Determine the [x, y] coordinate at the center of the cell enclosing the given text.  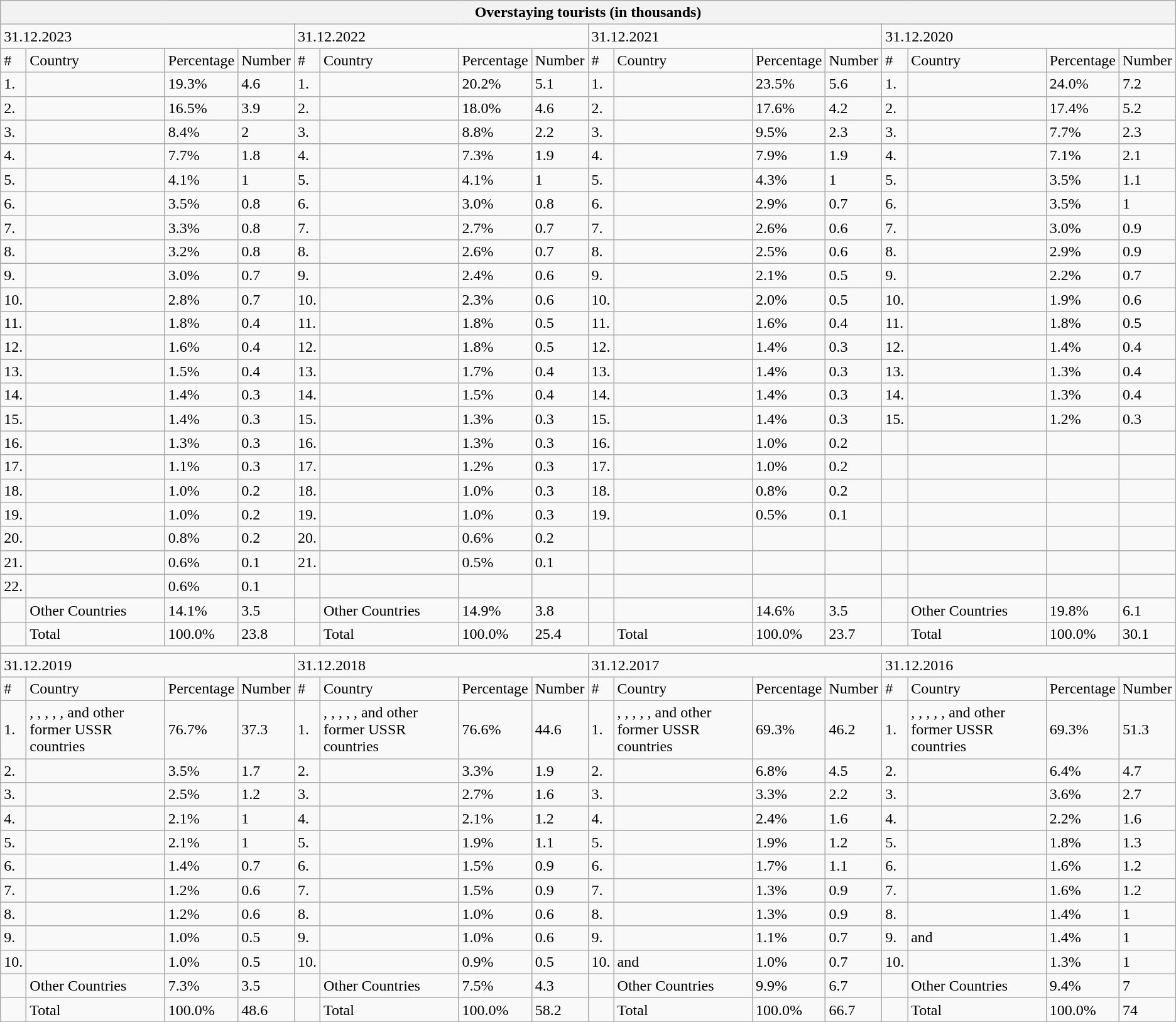
25.4 [560, 634]
7.2 [1148, 84]
14.6% [789, 610]
6.7 [854, 986]
6.1 [1148, 610]
31.12.2018 [441, 665]
8.4% [201, 132]
2.1 [1148, 156]
23.5% [789, 84]
3.9 [266, 108]
4.2 [854, 108]
58.2 [560, 1009]
14.9% [495, 610]
4.7 [1148, 771]
2.0% [789, 300]
17.4% [1082, 108]
3.2% [201, 251]
4.3% [789, 180]
31.12.2022 [441, 36]
9.9% [789, 986]
6.8% [789, 771]
17.6% [789, 108]
1.3 [1148, 842]
76.7% [201, 730]
1.7 [266, 771]
7.9% [789, 156]
8.8% [495, 132]
2 [266, 132]
37.3 [266, 730]
5.2 [1148, 108]
9.5% [789, 132]
4.3 [560, 986]
22. [14, 586]
31.12.2019 [148, 665]
4.5 [854, 771]
30.1 [1148, 634]
76.6% [495, 730]
46.2 [854, 730]
1.8 [266, 156]
66.7 [854, 1009]
31.12.2021 [735, 36]
Overstaying tourists (in thousands) [588, 13]
31.12.2017 [735, 665]
3.8 [560, 610]
9.4% [1082, 986]
51.3 [1148, 730]
48.6 [266, 1009]
23.7 [854, 634]
16.5% [201, 108]
2.8% [201, 300]
20.2% [495, 84]
18.0% [495, 108]
24.0% [1082, 84]
2.7 [1148, 795]
31.12.2023 [148, 36]
3.6% [1082, 795]
6.4% [1082, 771]
14.1% [201, 610]
19.3% [201, 84]
7.1% [1082, 156]
23.8 [266, 634]
2.3% [495, 300]
5.6 [854, 84]
19.8% [1082, 610]
7.5% [495, 986]
44.6 [560, 730]
7 [1148, 986]
0.9% [495, 962]
31.12.2020 [1029, 36]
74 [1148, 1009]
31.12.2016 [1029, 665]
5.1 [560, 84]
